Locate the cell with the specified text and output its (X, Y) center coordinate. 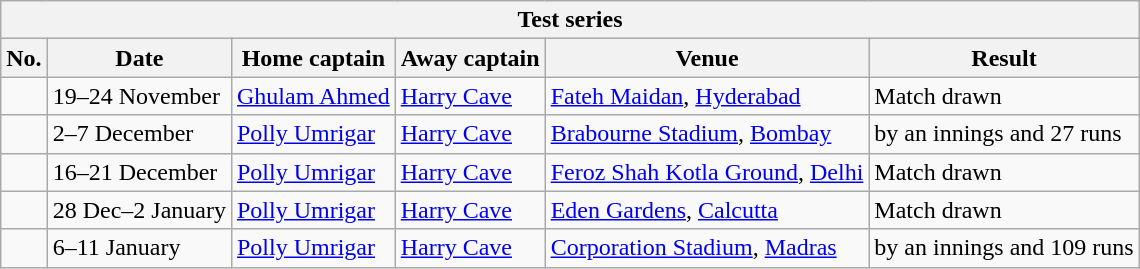
Eden Gardens, Calcutta (707, 210)
Home captain (313, 58)
28 Dec–2 January (139, 210)
Brabourne Stadium, Bombay (707, 134)
2–7 December (139, 134)
6–11 January (139, 248)
No. (24, 58)
Corporation Stadium, Madras (707, 248)
Away captain (470, 58)
Feroz Shah Kotla Ground, Delhi (707, 172)
Fateh Maidan, Hyderabad (707, 96)
Test series (570, 20)
Date (139, 58)
by an innings and 27 runs (1004, 134)
16–21 December (139, 172)
Result (1004, 58)
Venue (707, 58)
19–24 November (139, 96)
by an innings and 109 runs (1004, 248)
Ghulam Ahmed (313, 96)
